Return the [x, y] coordinate for the center point of the cell that contains the specified text.  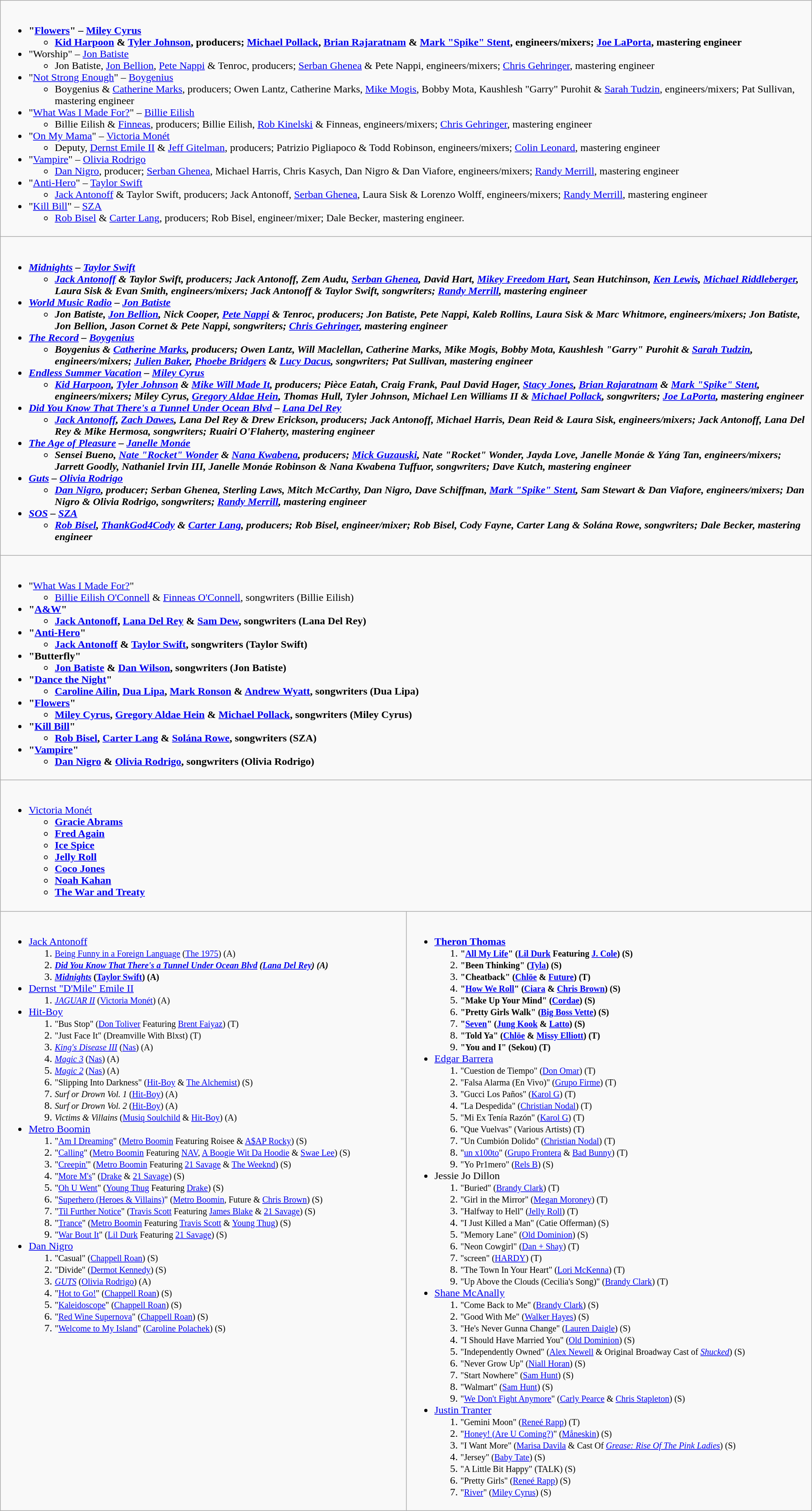
Victoria MonétGracie AbramsFred AgainIce SpiceJelly RollCoco JonesNoah KahanThe War and Treaty [406, 846]
